Extract the [X, Y] coordinate from the center of the cell holding the provided text.  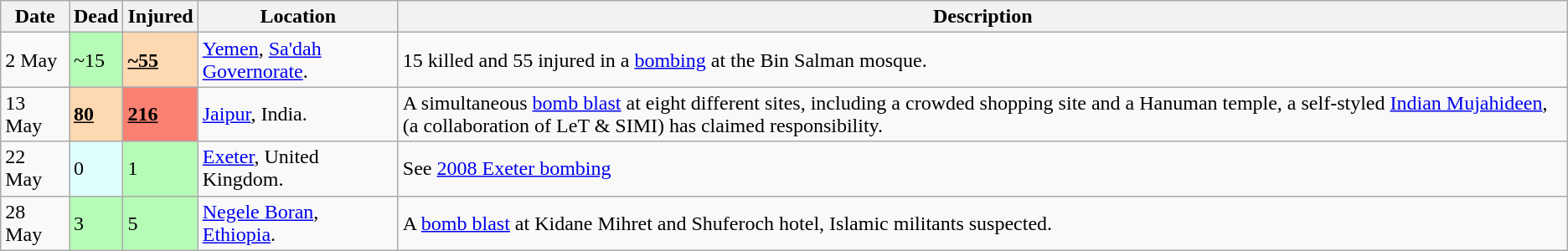
~15 [95, 60]
Jaipur, India. [298, 114]
Dead [95, 17]
Date [35, 17]
Location [298, 17]
22 May [35, 169]
80 [95, 114]
Description [983, 17]
Injured [161, 17]
A bomb blast at Kidane Mihret and Shuferoch hotel, Islamic militants suspected. [983, 223]
15 killed and 55 injured in a bombing at the Bin Salman mosque. [983, 60]
Negele Boran, Ethiopia. [298, 223]
Yemen, Sa'dah Governorate. [298, 60]
216 [161, 114]
0 [95, 169]
See 2008 Exeter bombing [983, 169]
Exeter, United Kingdom. [298, 169]
~55 [161, 60]
13 May [35, 114]
1 [161, 169]
28 May [35, 223]
2 May [35, 60]
5 [161, 223]
3 [95, 223]
